Extract the (X, Y) coordinate from the center of the cell holding the provided text.  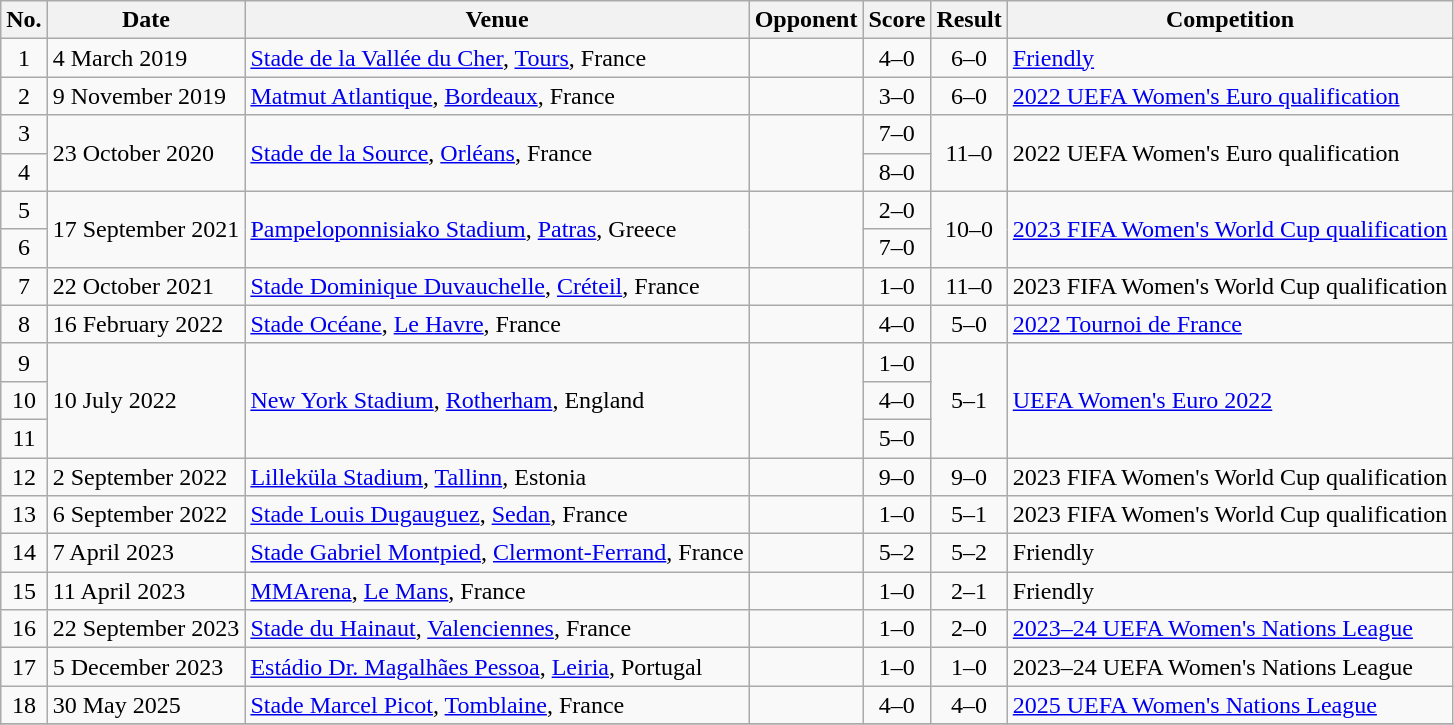
3 (24, 134)
MMArena, Le Mans, France (497, 591)
14 (24, 553)
7 (24, 286)
3–0 (897, 96)
30 May 2025 (146, 705)
New York Stadium, Rotherham, England (497, 400)
Stade du Hainaut, Valenciennes, France (497, 629)
Score (897, 20)
Competition (1230, 20)
Date (146, 20)
6 September 2022 (146, 515)
9 November 2019 (146, 96)
2 (24, 96)
Stade Gabriel Montpied, Clermont-Ferrand, France (497, 553)
No. (24, 20)
Stade Océane, Le Havre, France (497, 324)
Stade Dominique Duvauchelle, Créteil, France (497, 286)
2 September 2022 (146, 477)
11 (24, 438)
Pampeloponnisiako Stadium, Patras, Greece (497, 229)
5 (24, 210)
22 October 2021 (146, 286)
UEFA Women's Euro 2022 (1230, 400)
9 (24, 362)
7 April 2023 (146, 553)
18 (24, 705)
Result (969, 20)
Lilleküla Stadium, Tallinn, Estonia (497, 477)
13 (24, 515)
2025 UEFA Women's Nations League (1230, 705)
Stade de la Vallée du Cher, Tours, France (497, 58)
Stade Marcel Picot, Tomblaine, France (497, 705)
16 (24, 629)
22 September 2023 (146, 629)
11 April 2023 (146, 591)
23 October 2020 (146, 153)
10 (24, 400)
4 March 2019 (146, 58)
Stade de la Source, Orléans, France (497, 153)
8 (24, 324)
Matmut Atlantique, Bordeaux, France (497, 96)
Stade Louis Dugauguez, Sedan, France (497, 515)
Opponent (806, 20)
Venue (497, 20)
10 July 2022 (146, 400)
10–0 (969, 229)
2022 Tournoi de France (1230, 324)
Estádio Dr. Magalhães Pessoa, Leiria, Portugal (497, 667)
12 (24, 477)
2–1 (969, 591)
5 December 2023 (146, 667)
17 September 2021 (146, 229)
1 (24, 58)
17 (24, 667)
4 (24, 172)
15 (24, 591)
16 February 2022 (146, 324)
8–0 (897, 172)
6 (24, 248)
